Find where the given text appears and provide that cell's center as (X, Y) coordinate. 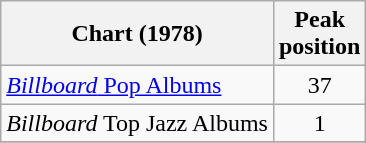
Chart (1978) (138, 34)
1 (319, 123)
37 (319, 85)
Peakposition (319, 34)
Billboard Pop Albums (138, 85)
Billboard Top Jazz Albums (138, 123)
